Scan for the cell matching the given text and deliver its (X, Y) coordinate at center. 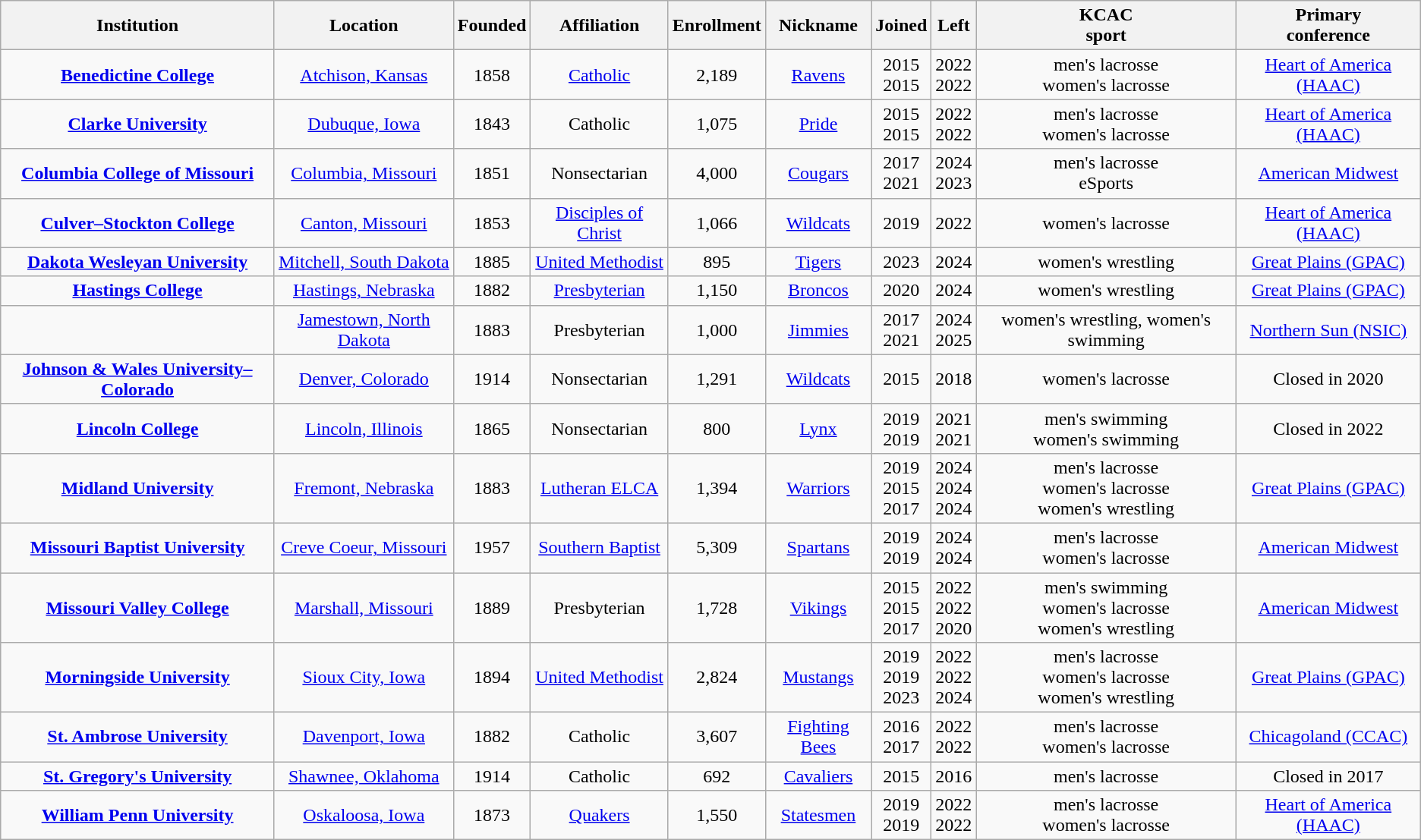
men's lacrosseeSports (1107, 173)
201920152017 (902, 488)
4,000 (717, 173)
Atchison, Kansas (364, 74)
Johnson & Wales University–Colorado (138, 379)
201520152017 (902, 607)
Sioux City, Iowa (364, 678)
Jamestown, North Dakota (364, 329)
Lynx (818, 428)
Pride (818, 124)
St. Ambrose University (138, 738)
Columbia, Missouri (364, 173)
2,189 (717, 74)
2020 (902, 291)
Ravens (818, 74)
1851 (492, 173)
men's lacrosse (1107, 776)
Mitchell, South Dakota (364, 262)
1873 (492, 815)
Missouri Valley College (138, 607)
Fremont, Nebraska (364, 488)
Chicagoland (CCAC) (1328, 738)
1843 (492, 124)
William Penn University (138, 815)
Lincoln, Illinois (364, 428)
Warriors (818, 488)
Spartans (818, 548)
Benedictine College (138, 74)
2016 (953, 776)
895 (717, 262)
201920192023 (902, 678)
1,150 (717, 291)
1853 (492, 223)
Statesmen (818, 815)
1,075 (717, 124)
Quakers (600, 815)
Affiliation (600, 26)
692 (717, 776)
Broncos (818, 291)
Clarke University (138, 124)
Canton, Missouri (364, 223)
Cavaliers (818, 776)
Nickname (818, 26)
1957 (492, 548)
2019 (902, 223)
1889 (492, 607)
20162017 (902, 738)
Dubuque, Iowa (364, 124)
Hastings College (138, 291)
202420242024 (953, 488)
Joined (902, 26)
Founded (492, 26)
20212021 (953, 428)
Dakota Wesleyan University (138, 262)
Marshall, Missouri (364, 607)
Northern Sun (NSIC) (1328, 329)
Columbia College of Missouri (138, 173)
1894 (492, 678)
1,728 (717, 607)
Shawnee, Oklahoma (364, 776)
Denver, Colorado (364, 379)
Jimmies (818, 329)
Primaryconference (1328, 26)
Disciples of Christ (600, 223)
Morningside University (138, 678)
men's swimmingwomen's swimming (1107, 428)
Tigers (818, 262)
KCACsport (1107, 26)
Cougars (818, 173)
Lincoln College (138, 428)
Midland University (138, 488)
Closed in 2020 (1328, 379)
Mustangs (818, 678)
1,000 (717, 329)
Vikings (818, 607)
Creve Coeur, Missouri (364, 548)
1,394 (717, 488)
20242023 (953, 173)
20242025 (953, 329)
Lutheran ELCA (600, 488)
202220222020 (953, 607)
800 (717, 428)
1,291 (717, 379)
2,824 (717, 678)
2018 (953, 379)
Davenport, Iowa (364, 738)
1865 (492, 428)
Closed in 2017 (1328, 776)
Fighting Bees (818, 738)
women's wrestling, women's swimming (1107, 329)
St. Gregory's University (138, 776)
Enrollment (717, 26)
Southern Baptist (600, 548)
20242024 (953, 548)
Location (364, 26)
Left (953, 26)
Missouri Baptist University (138, 548)
2022 (953, 223)
202220222024 (953, 678)
Oskaloosa, Iowa (364, 815)
Hastings, Nebraska (364, 291)
1,550 (717, 815)
1858 (492, 74)
Institution (138, 26)
1,066 (717, 223)
men's swimmingwomen's lacrossewomen's wrestling (1107, 607)
1885 (492, 262)
3,607 (717, 738)
Culver–Stockton College (138, 223)
Closed in 2022 (1328, 428)
2023 (902, 262)
5,309 (717, 548)
